Find where the given text appears and provide that cell's center as (x, y) coordinate. 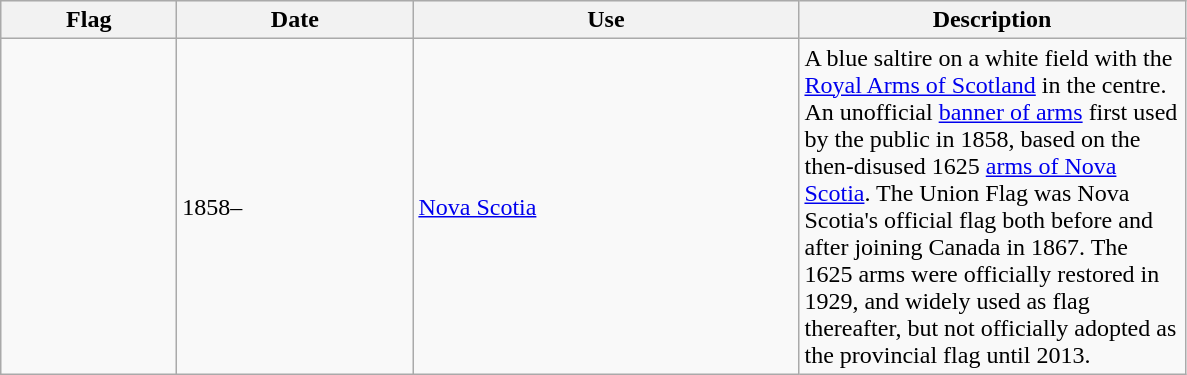
Date (295, 20)
Flag (89, 20)
1858– (295, 206)
Nova Scotia (606, 206)
Description (992, 20)
Use (606, 20)
